Provide the (x, y) coordinate of the cell's center where the given text is located.  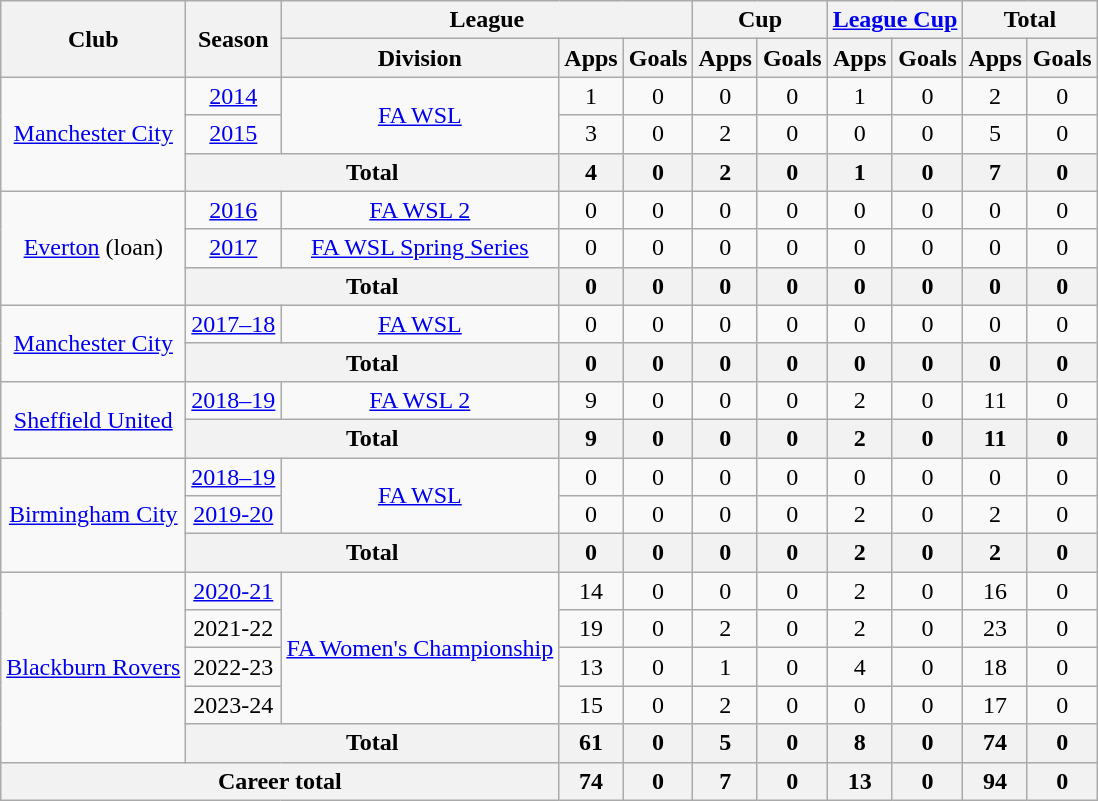
23 (995, 629)
19 (591, 629)
2019-20 (234, 515)
2014 (234, 96)
2022-23 (234, 667)
61 (591, 743)
2017–18 (234, 324)
94 (995, 781)
8 (860, 743)
14 (591, 591)
Everton (loan) (94, 248)
17 (995, 705)
Season (234, 39)
18 (995, 667)
Birmingham City (94, 515)
2015 (234, 134)
League (487, 20)
League Cup (895, 20)
Career total (280, 781)
Blackburn Rovers (94, 667)
2020-21 (234, 591)
2016 (234, 210)
FA WSL Spring Series (420, 248)
2021-22 (234, 629)
Cup (760, 20)
2023-24 (234, 705)
FA Women's Championship (420, 648)
Club (94, 39)
15 (591, 705)
Sheffield United (94, 419)
Division (420, 58)
2017 (234, 248)
3 (591, 134)
16 (995, 591)
